From the cell containing the given text, extract its center point as [x, y] coordinate. 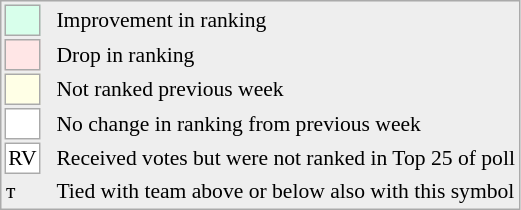
RV [22, 158]
Tied with team above or below also with this symbol [286, 191]
т [22, 191]
Drop in ranking [286, 55]
No change in ranking from previous week [286, 124]
Received votes but were not ranked in Top 25 of poll [286, 158]
Improvement in ranking [286, 20]
Not ranked previous week [286, 90]
